For the text-containing cell, return its midpoint in (x, y) coordinate format. 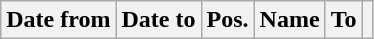
Date from (58, 20)
Date to (158, 20)
To (344, 20)
Pos. (228, 20)
Name (290, 20)
